Identify which cell holds the provided text, then report its [X, Y] central coordinate. 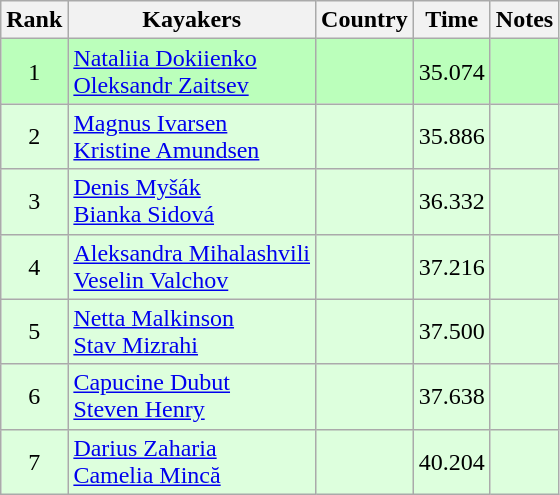
7 [34, 462]
Aleksandra MihalashviliVeselin Valchov [192, 266]
Kayakers [192, 20]
5 [34, 332]
Darius ZahariaCamelia Mincă [192, 462]
4 [34, 266]
Country [365, 20]
3 [34, 202]
6 [34, 396]
Denis MyšákBianka Sidová [192, 202]
1 [34, 72]
37.638 [452, 396]
Rank [34, 20]
Capucine DubutSteven Henry [192, 396]
35.074 [452, 72]
Nataliia DokiienkoOleksandr Zaitsev [192, 72]
Netta MalkinsonStav Mizrahi [192, 332]
Magnus IvarsenKristine Amundsen [192, 136]
36.332 [452, 202]
Time [452, 20]
35.886 [452, 136]
Notes [524, 20]
37.216 [452, 266]
40.204 [452, 462]
37.500 [452, 332]
2 [34, 136]
